Return (X, Y) of the center of cell containing provided text 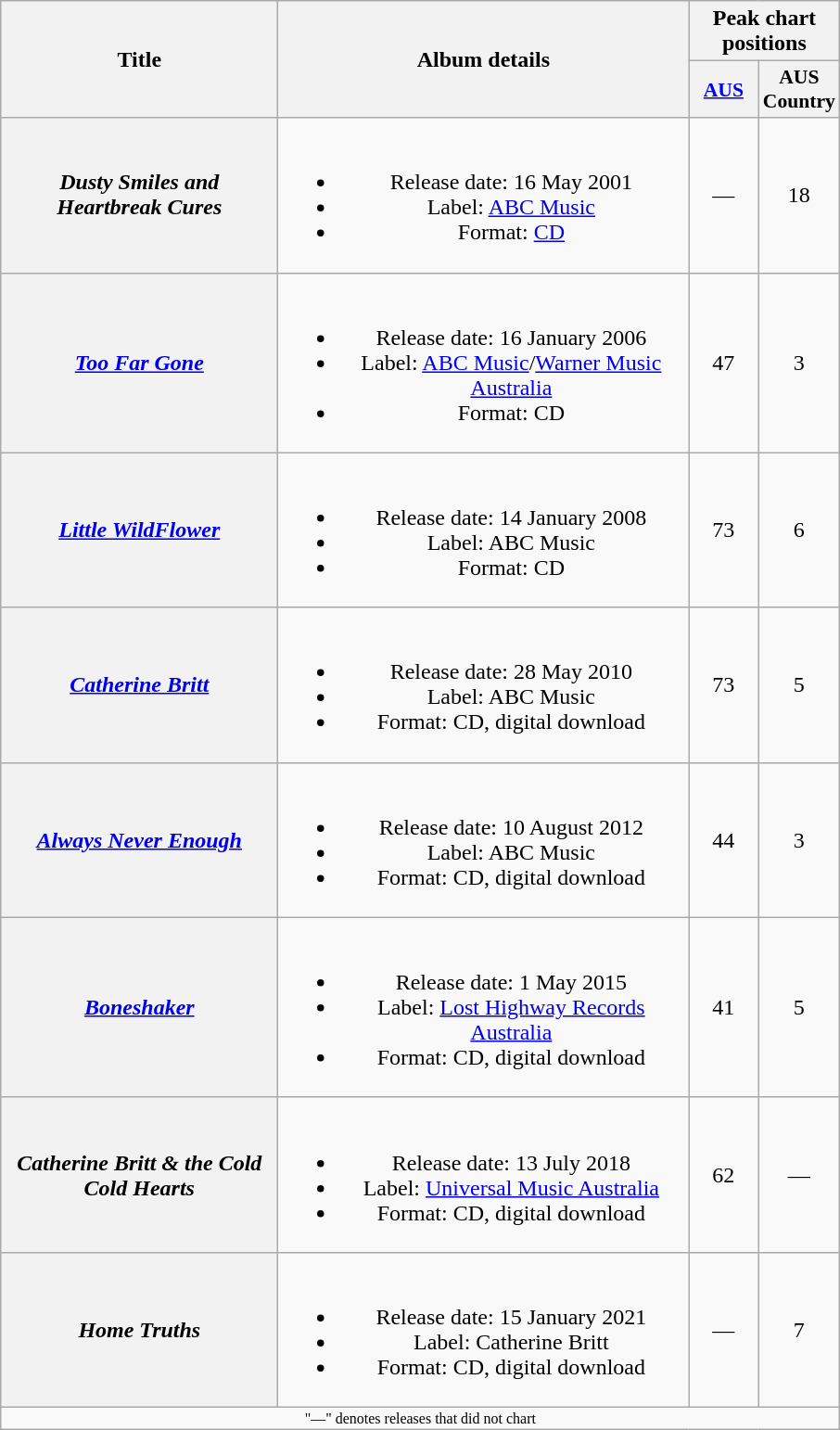
Release date: 16 January 2006Label: ABC Music/Warner Music AustraliaFormat: CD (484, 363)
Title (139, 59)
41 (723, 1007)
62 (723, 1174)
18 (799, 195)
AUS (723, 89)
44 (723, 840)
6 (799, 530)
7 (799, 1330)
Release date: 28 May 2010Label: ABC MusicFormat: CD, digital download (484, 684)
Album details (484, 59)
Release date: 16 May 2001Label: ABC MusicFormat: CD (484, 195)
"—" denotes releases that did not chart (421, 1418)
AUS Country (799, 89)
Release date: 14 January 2008Label: ABC MusicFormat: CD (484, 530)
Release date: 13 July 2018Label: Universal Music AustraliaFormat: CD, digital download (484, 1174)
Home Truths (139, 1330)
Catherine Britt & the Cold Cold Hearts (139, 1174)
Release date: 10 August 2012Label: ABC MusicFormat: CD, digital download (484, 840)
47 (723, 363)
Catherine Britt (139, 684)
Dusty Smiles and Heartbreak Cures (139, 195)
Little WildFlower (139, 530)
Release date: 1 May 2015Label: Lost Highway Records AustraliaFormat: CD, digital download (484, 1007)
Release date: 15 January 2021Label: Catherine BrittFormat: CD, digital download (484, 1330)
Peak chart positions (764, 32)
Always Never Enough (139, 840)
Boneshaker (139, 1007)
Too Far Gone (139, 363)
